Search for the cell housing the specified text and yield its (x, y) center coordinate. 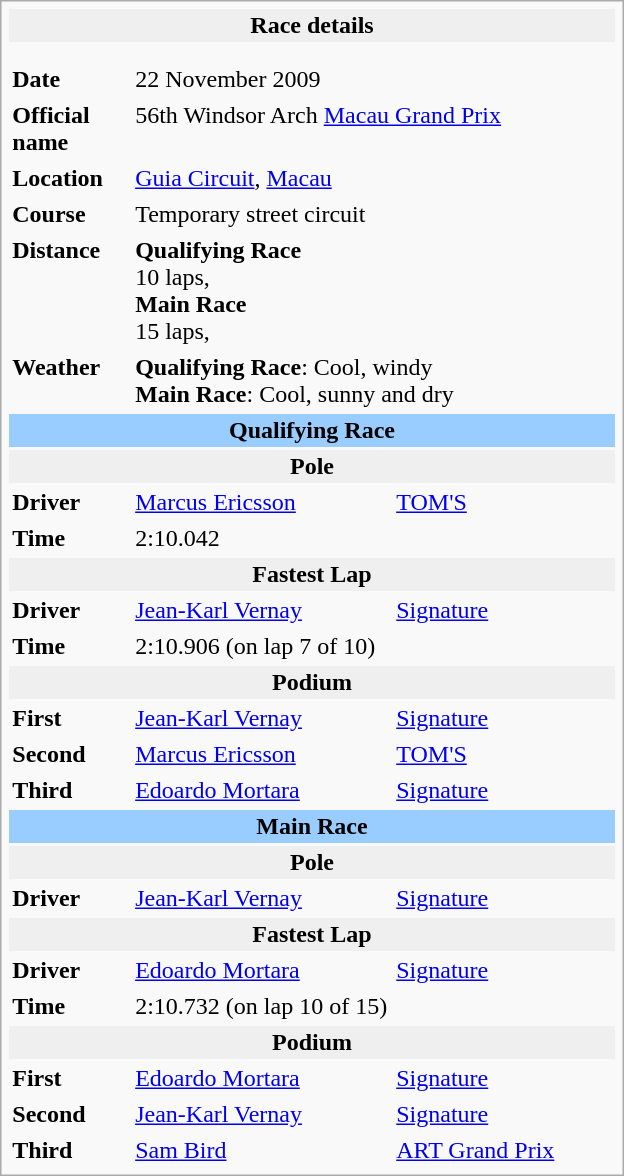
2:10.042 (374, 538)
Guia Circuit, Macau (374, 178)
Location (69, 178)
2:10.732 (on lap 10 of 15) (374, 1006)
ART Grand Prix (504, 1150)
Main Race (312, 826)
Qualifying Race: Cool, windyMain Race: Cool, sunny and dry (374, 381)
Race details (312, 26)
Sam Bird (261, 1150)
Official name (69, 129)
22 November 2009 (261, 80)
Temporary street circuit (374, 214)
Qualifying Race (312, 430)
56th Windsor Arch Macau Grand Prix (374, 129)
Distance (69, 291)
Weather (69, 381)
2:10.906 (on lap 7 of 10) (374, 646)
Course (69, 214)
Date (69, 80)
Qualifying Race10 laps, Main Race15 laps, (374, 291)
